From the cell containing the given text, extract its center point as (X, Y) coordinate. 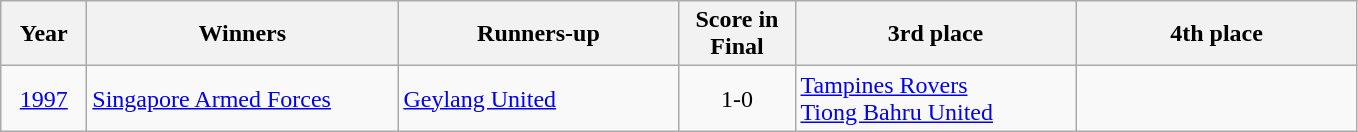
3rd place (936, 34)
Tampines Rovers Tiong Bahru United (936, 98)
Runners-up (538, 34)
Geylang United (538, 98)
Winners (242, 34)
1997 (44, 98)
Year (44, 34)
1-0 (737, 98)
Singapore Armed Forces (242, 98)
Score inFinal (737, 34)
4th place (1216, 34)
